For the text-containing cell, return its midpoint in (X, Y) coordinate format. 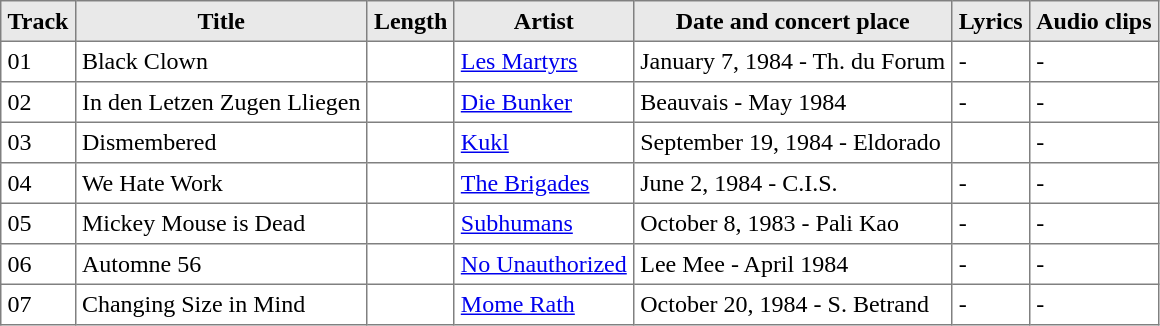
Changing Size in Mind (221, 304)
June 2, 1984 - C.I.S. (793, 183)
04 (38, 183)
No Unauthorized (544, 264)
Title (221, 21)
Subhumans (544, 223)
02 (38, 102)
Dismembered (221, 142)
September 19, 1984 - Eldorado (793, 142)
06 (38, 264)
Track (38, 21)
In den Letzen Zugen Lliegen (221, 102)
Mickey Mouse is Dead (221, 223)
Mome Rath (544, 304)
Artist (544, 21)
Die Bunker (544, 102)
Date and concert place (793, 21)
01 (38, 61)
Black Clown (221, 61)
05 (38, 223)
Beauvais - May 1984 (793, 102)
We Hate Work (221, 183)
Lee Mee - April 1984 (793, 264)
October 20, 1984 - S. Betrand (793, 304)
03 (38, 142)
Automne 56 (221, 264)
Length (410, 21)
07 (38, 304)
Kukl (544, 142)
Lyrics (991, 21)
Audio clips (1094, 21)
January 7, 1984 - Th. du Forum (793, 61)
Les Martyrs (544, 61)
October 8, 1983 - Pali Kao (793, 223)
The Brigades (544, 183)
